Return the [x, y] coordinate for the center point of the cell that contains the specified text.  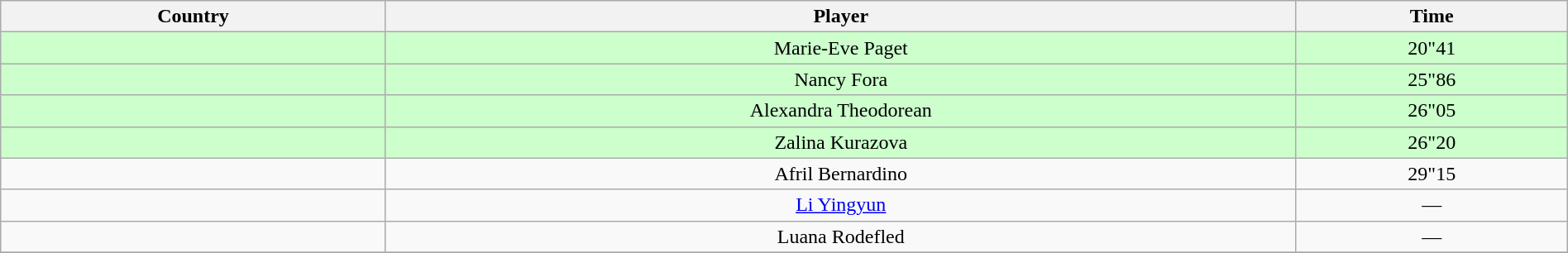
Marie-Eve Paget [840, 48]
25"86 [1432, 79]
26"05 [1432, 111]
Luana Rodefled [840, 236]
Alexandra Theodorean [840, 111]
Afril Bernardino [840, 174]
Li Yingyun [840, 205]
Player [840, 17]
26"20 [1432, 142]
29"15 [1432, 174]
Nancy Fora [840, 79]
Time [1432, 17]
Zalina Kurazova [840, 142]
20"41 [1432, 48]
Country [194, 17]
